Output the [x, y] coordinate of the center of the cell containing the given text.  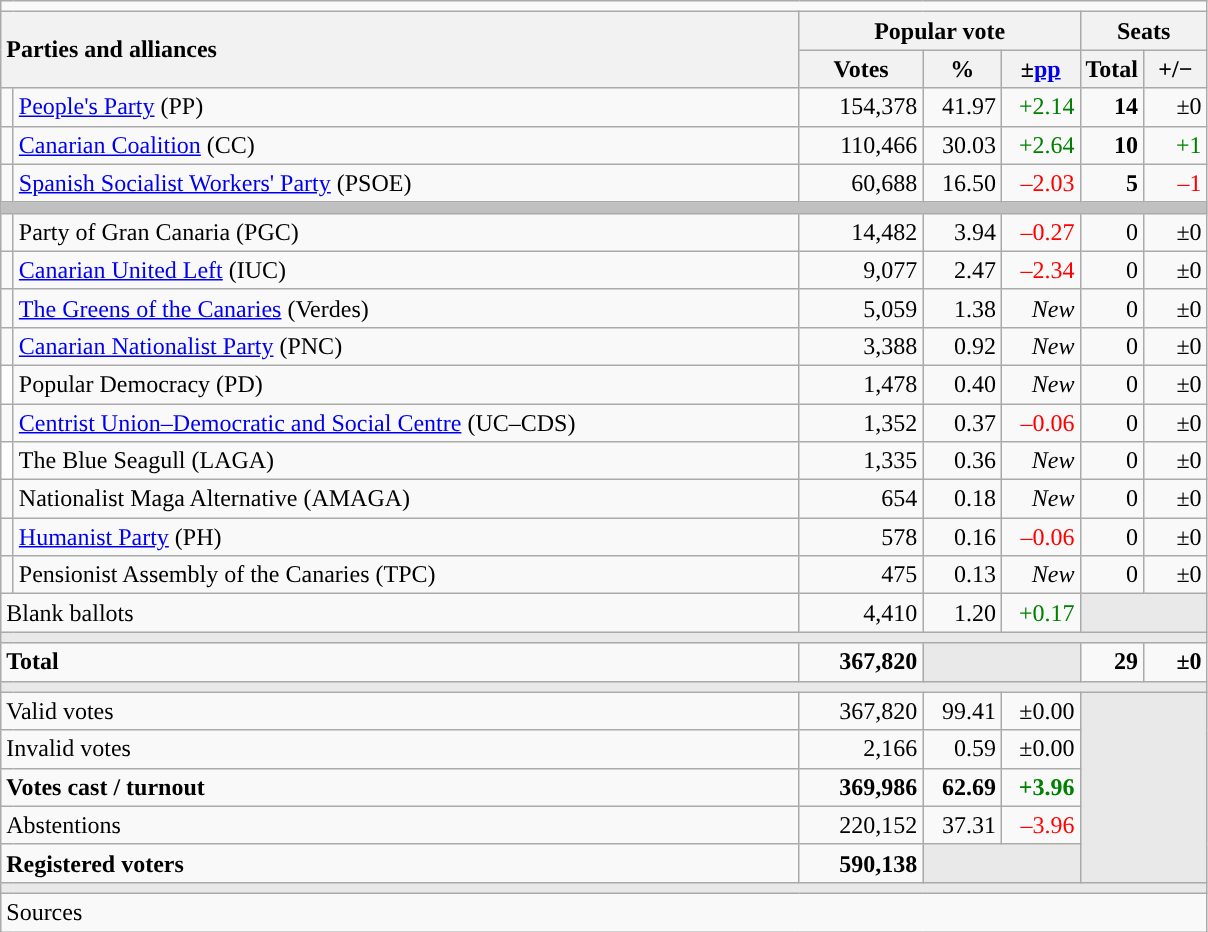
590,138 [861, 863]
–2.34 [1040, 270]
+2.64 [1040, 145]
41.97 [962, 107]
Canarian Nationalist Party (PNC) [406, 346]
475 [861, 575]
10 [1112, 145]
0.59 [962, 749]
0.18 [962, 499]
+3.96 [1040, 787]
62.69 [962, 787]
% [962, 69]
Votes cast / turnout [400, 787]
Spanish Socialist Workers' Party (PSOE) [406, 183]
60,688 [861, 183]
0.92 [962, 346]
Parties and alliances [400, 50]
9,077 [861, 270]
0.16 [962, 537]
People's Party (PP) [406, 107]
2.47 [962, 270]
4,410 [861, 613]
Canarian United Left (IUC) [406, 270]
654 [861, 499]
Blank ballots [400, 613]
Abstentions [400, 825]
29 [1112, 662]
1,335 [861, 461]
+1 [1176, 145]
578 [861, 537]
110,466 [861, 145]
Sources [604, 912]
0.13 [962, 575]
0.37 [962, 423]
Party of Gran Canaria (PGC) [406, 232]
+2.14 [1040, 107]
Popular Democracy (PD) [406, 384]
14 [1112, 107]
154,378 [861, 107]
Nationalist Maga Alternative (AMAGA) [406, 499]
369,986 [861, 787]
Humanist Party (PH) [406, 537]
Pensionist Assembly of the Canaries (TPC) [406, 575]
The Greens of the Canaries (Verdes) [406, 308]
Popular vote [940, 31]
–2.03 [1040, 183]
+0.17 [1040, 613]
–1 [1176, 183]
Votes [861, 69]
Centrist Union–Democratic and Social Centre (UC–CDS) [406, 423]
5 [1112, 183]
Canarian Coalition (CC) [406, 145]
30.03 [962, 145]
37.31 [962, 825]
1.38 [962, 308]
2,166 [861, 749]
Invalid votes [400, 749]
0.36 [962, 461]
1.20 [962, 613]
14,482 [861, 232]
Seats [1144, 31]
16.50 [962, 183]
5,059 [861, 308]
220,152 [861, 825]
–3.96 [1040, 825]
3.94 [962, 232]
Valid votes [400, 711]
±pp [1040, 69]
3,388 [861, 346]
The Blue Seagull (LAGA) [406, 461]
1,478 [861, 384]
0.40 [962, 384]
–0.27 [1040, 232]
+/− [1176, 69]
Registered voters [400, 863]
99.41 [962, 711]
1,352 [861, 423]
